Determine the [x, y] coordinate at the center of the cell enclosing the given text.  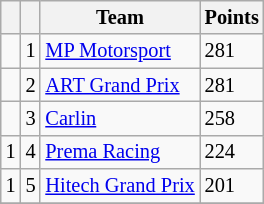
Prema Racing [120, 152]
Team [120, 17]
Carlin [120, 118]
4 [31, 152]
3 [31, 118]
Points [232, 17]
201 [232, 186]
224 [232, 152]
MP Motorsport [120, 51]
Hitech Grand Prix [120, 186]
2 [31, 85]
5 [31, 186]
ART Grand Prix [120, 85]
258 [232, 118]
